Scan for the cell matching the given text and deliver its (x, y) coordinate at center. 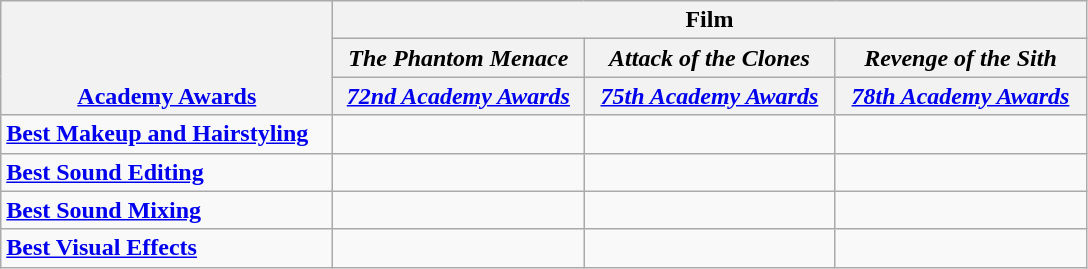
Best Sound Mixing (167, 210)
Best Sound Editing (167, 172)
Best Makeup and Hairstyling (167, 134)
Best Visual Effects (167, 248)
Academy Awards (167, 58)
72nd Academy Awards (458, 96)
Film (710, 20)
Attack of the Clones (710, 58)
Revenge of the Sith (960, 58)
78th Academy Awards (960, 96)
The Phantom Menace (458, 58)
75th Academy Awards (710, 96)
